Return [x, y] of the center of cell containing provided text 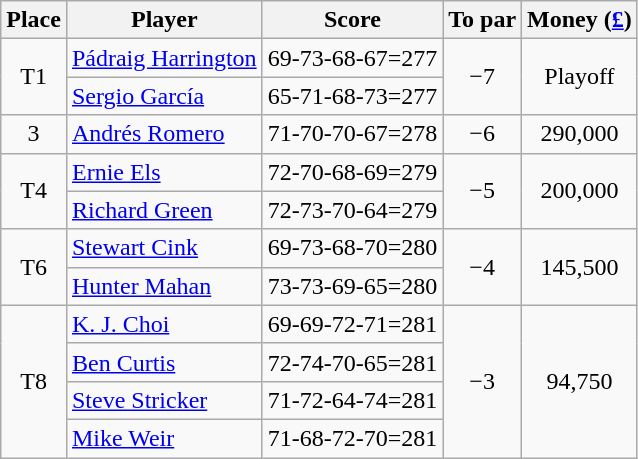
71-68-72-70=281 [352, 438]
Ernie Els [164, 172]
Money (£) [580, 20]
145,500 [580, 267]
Hunter Mahan [164, 286]
290,000 [580, 134]
T6 [34, 267]
To par [482, 20]
Player [164, 20]
Score [352, 20]
72-74-70-65=281 [352, 362]
71-70-70-67=278 [352, 134]
−7 [482, 77]
72-70-68-69=279 [352, 172]
69-73-68-67=277 [352, 58]
Richard Green [164, 210]
Andrés Romero [164, 134]
72-73-70-64=279 [352, 210]
Pádraig Harrington [164, 58]
Stewart Cink [164, 248]
K. J. Choi [164, 324]
Mike Weir [164, 438]
−4 [482, 267]
Steve Stricker [164, 400]
Ben Curtis [164, 362]
−3 [482, 381]
69-69-72-71=281 [352, 324]
71-72-64-74=281 [352, 400]
69-73-68-70=280 [352, 248]
Sergio García [164, 96]
Playoff [580, 77]
3 [34, 134]
T4 [34, 191]
200,000 [580, 191]
65-71-68-73=277 [352, 96]
94,750 [580, 381]
−5 [482, 191]
T8 [34, 381]
−6 [482, 134]
Place [34, 20]
73-73-69-65=280 [352, 286]
T1 [34, 77]
